Identify which cell holds the provided text, then report its (X, Y) central coordinate. 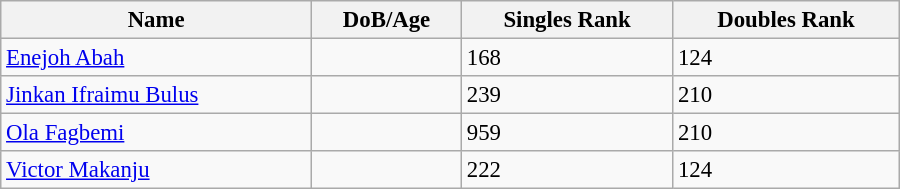
Jinkan Ifraimu Bulus (156, 95)
Ola Fagbemi (156, 133)
168 (568, 58)
Victor Makanju (156, 170)
Name (156, 20)
Enejoh Abah (156, 58)
Doubles Rank (786, 20)
DoB/Age (387, 20)
222 (568, 170)
959 (568, 133)
239 (568, 95)
Singles Rank (568, 20)
